Detect which cell encompasses the target text, then output its [x, y] center coordinate. 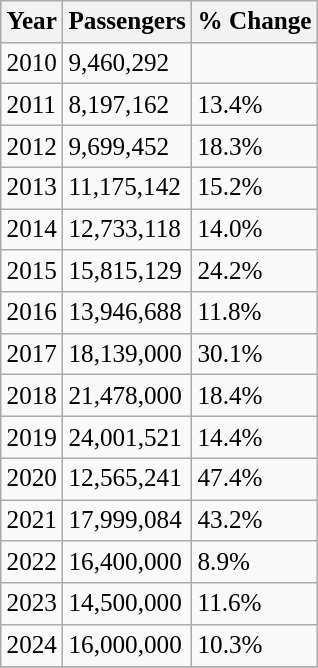
47.4% [255, 479]
15,815,129 [128, 271]
2012 [32, 146]
2020 [32, 479]
2016 [32, 313]
13.4% [255, 105]
Year [32, 22]
13,946,688 [128, 313]
18.4% [255, 396]
11,175,142 [128, 188]
21,478,000 [128, 396]
24,001,521 [128, 437]
8.9% [255, 562]
17,999,084 [128, 520]
8,197,162 [128, 105]
18,139,000 [128, 354]
9,699,452 [128, 146]
% Change [255, 22]
2017 [32, 354]
2018 [32, 396]
15.2% [255, 188]
43.2% [255, 520]
12,565,241 [128, 479]
11.8% [255, 313]
12,733,118 [128, 229]
18.3% [255, 146]
Passengers [128, 22]
2019 [32, 437]
14.4% [255, 437]
9,460,292 [128, 63]
30.1% [255, 354]
14,500,000 [128, 604]
16,400,000 [128, 562]
2013 [32, 188]
16,000,000 [128, 645]
2010 [32, 63]
14.0% [255, 229]
24.2% [255, 271]
2023 [32, 604]
2021 [32, 520]
2014 [32, 229]
11.6% [255, 604]
2015 [32, 271]
2024 [32, 645]
2011 [32, 105]
2022 [32, 562]
10.3% [255, 645]
